Determine the [x, y] coordinate at the center of the cell enclosing the given text.  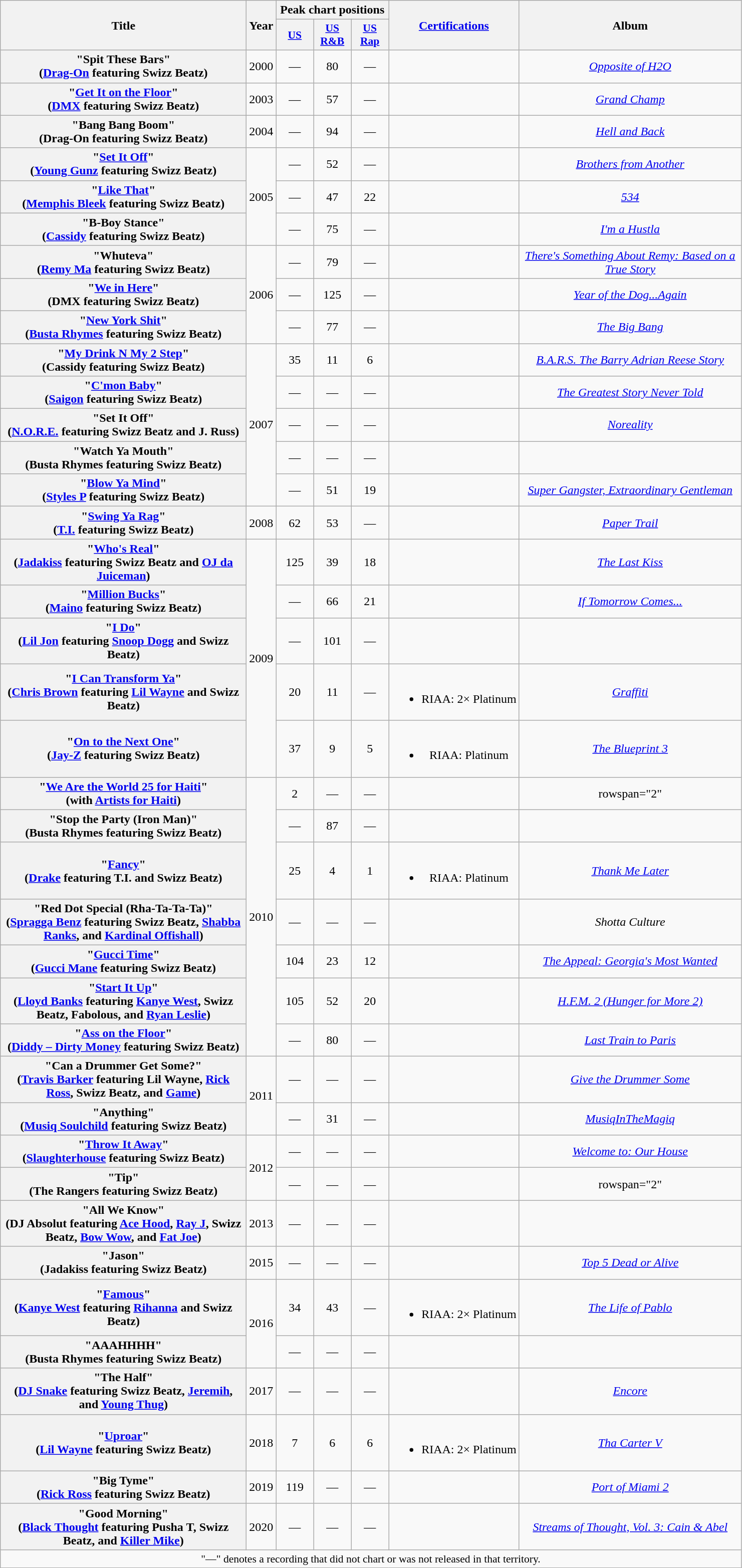
75 [333, 229]
"Fancy"(Drake featuring T.I. and Swizz Beatz) [123, 871]
25 [295, 871]
534 [630, 196]
Welcome to: Our House [630, 1151]
I'm a Hustla [630, 229]
"On to the Next One"(Jay-Z featuring Swizz Beatz) [123, 748]
39 [333, 562]
"I Can Transform Ya"(Chris Brown featuring Lil Wayne and Swizz Beatz) [123, 692]
Title [123, 25]
2016 [262, 1324]
104 [295, 961]
2020 [262, 1526]
The Life of Pablo [630, 1308]
Year of the Dog...Again [630, 295]
2015 [262, 1262]
Port of Miami 2 [630, 1487]
The Appeal: Georgia's Most Wanted [630, 961]
If Tomorrow Comes... [630, 601]
"Bang Bang Boom"(Drag-On featuring Swizz Beatz) [123, 131]
Certifications [454, 25]
12 [370, 961]
2012 [262, 1168]
"Watch Ya Mouth"(Busta Rhymes featuring Swizz Beatz) [123, 458]
22 [370, 196]
"B-Boy Stance"(Cassidy featuring Swizz Beatz) [123, 229]
"Who's Real"(Jadakiss featuring Swizz Beatz and OJ da Juiceman) [123, 562]
The Big Bang [630, 327]
Encore [630, 1391]
62 [295, 523]
"C'mon Baby"(Saigon featuring Swizz Beatz) [123, 393]
"The Half"(DJ Snake featuring Swizz Beatz, Jeremih, and Young Thug) [123, 1391]
MusiqInTheMagiq [630, 1119]
"Swing Ya Rag"(T.I. featuring Swizz Beatz) [123, 523]
"Famous"(Kanye West featuring Rihanna and Swizz Beatz) [123, 1308]
2017 [262, 1391]
Peak chart positions [333, 10]
Super Gangster, Extraordinary Gentleman [630, 490]
Tha Carter V [630, 1443]
53 [333, 523]
"AAAHHHH"(Busta Rhymes featuring Swizz Beatz) [123, 1352]
2011 [262, 1096]
"All We Know"(DJ Absolut featuring Ace Hood, Ray J, Swizz Beatz, Bow Wow, and Fat Joe) [123, 1223]
2006 [262, 295]
31 [333, 1119]
Streams of Thought, Vol. 3: Cain & Abel [630, 1526]
"Jason"(Jadakiss featuring Swizz Beatz) [123, 1262]
"Spit These Bars"(Drag-On featuring Swizz Beatz) [123, 66]
"Good Morning"(Black Thought featuring Pusha T, Swizz Beatz, and Killer Mike) [123, 1526]
Album [630, 25]
37 [295, 748]
"My Drink N My 2 Step"(Cassidy featuring Swizz Beatz) [123, 360]
"I Do"(Lil Jon featuring Snoop Dogg and Swizz Beatz) [123, 641]
66 [333, 601]
"Blow Ya Mind"(Styles P featuring Swizz Beatz) [123, 490]
19 [370, 490]
"Like That"(Memphis Bleek featuring Swizz Beatz) [123, 196]
Thank Me Later [630, 871]
101 [333, 641]
The Greatest Story Never Told [630, 393]
4 [333, 871]
"Start It Up"(Lloyd Banks featuring Kanye West, Swizz Beatz, Fabolous, and Ryan Leslie) [123, 1001]
2005 [262, 196]
Last Train to Paris [630, 1040]
2010 [262, 917]
The Blueprint 3 [630, 748]
"Set It Off"(Young Gunz featuring Swizz Beatz) [123, 164]
7 [295, 1443]
"Throw It Away"(Slaughterhouse featuring Swizz Beatz) [123, 1151]
47 [333, 196]
21 [370, 601]
9 [333, 748]
79 [333, 262]
"Get It on the Floor"(DMX featuring Swizz Beatz) [123, 99]
5 [370, 748]
2009 [262, 658]
35 [295, 360]
US [295, 35]
1 [370, 871]
"Can a Drummer Get Some?"(Travis Barker featuring Lil Wayne, Rick Ross, Swizz Beatz, and Game) [123, 1080]
2004 [262, 131]
2019 [262, 1487]
Year [262, 25]
18 [370, 562]
"Whuteva"(Remy Ma featuring Swizz Beatz) [123, 262]
"Stop the Party (Iron Man)"(Busta Rhymes featuring Swizz Beatz) [123, 826]
94 [333, 131]
"New York Shit"(Busta Rhymes featuring Swizz Beatz) [123, 327]
2000 [262, 66]
Paper Trail [630, 523]
2007 [262, 425]
57 [333, 99]
"Tip"(The Rangers featuring Swizz Beatz) [123, 1184]
"—" denotes a recording that did not chart or was not released in that territory. [371, 1558]
34 [295, 1308]
"Ass on the Floor"(Diddy – Dirty Money featuring Swizz Beatz) [123, 1040]
Brothers from Another [630, 164]
"Big Tyme"(Rick Ross featuring Swizz Beatz) [123, 1487]
105 [295, 1001]
Opposite of H2O [630, 66]
Top 5 Dead or Alive [630, 1262]
There's Something About Remy: Based on a True Story [630, 262]
Grand Champ [630, 99]
USR&B [333, 35]
119 [295, 1487]
Noreality [630, 425]
Give the Drummer Some [630, 1080]
51 [333, 490]
2013 [262, 1223]
Shotta Culture [630, 922]
Graffiti [630, 692]
"We in Here"(DMX featuring Swizz Beatz) [123, 295]
"Gucci Time"(Gucci Mane featuring Swizz Beatz) [123, 961]
USRap [370, 35]
"Million Bucks"(Maino featuring Swizz Beatz) [123, 601]
2008 [262, 523]
B.A.R.S. The Barry Adrian Reese Story [630, 360]
"Red Dot Special (Rha-Ta-Ta-Ta)"(Spragga Benz featuring Swizz Beatz, Shabba Ranks, and Kardinal Offishall) [123, 922]
"Anything"(Musiq Soulchild featuring Swizz Beatz) [123, 1119]
2018 [262, 1443]
77 [333, 327]
The Last Kiss [630, 562]
2 [295, 794]
23 [333, 961]
"Uproar"(Lil Wayne featuring Swizz Beatz) [123, 1443]
Hell and Back [630, 131]
87 [333, 826]
43 [333, 1308]
2003 [262, 99]
H.F.M. 2 (Hunger for More 2) [630, 1001]
"We Are the World 25 for Haiti"(with Artists for Haiti) [123, 794]
"Set It Off"(N.O.R.E. featuring Swizz Beatz and J. Russ) [123, 425]
